Extract the [X, Y] coordinate from the center of the cell holding the provided text.  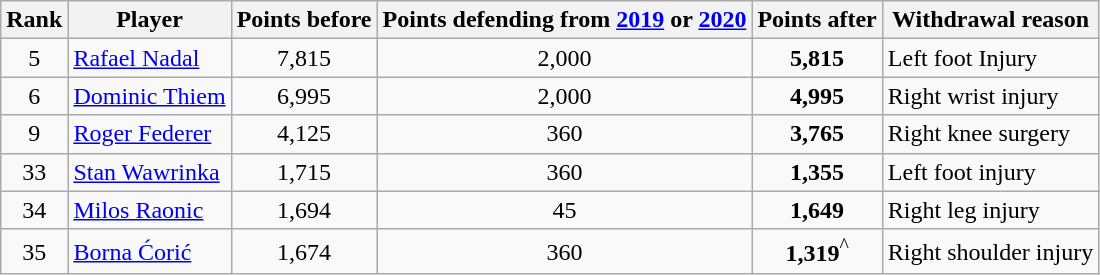
5,815 [817, 58]
35 [34, 252]
1,715 [304, 172]
Roger Federer [150, 134]
1,319^ [817, 252]
Rank [34, 20]
Right shoulder injury [990, 252]
Left foot Injury [990, 58]
3,765 [817, 134]
6,995 [304, 96]
Right leg injury [990, 210]
Borna Ćorić [150, 252]
6 [34, 96]
Milos Raonic [150, 210]
45 [564, 210]
Rafael Nadal [150, 58]
Left foot injury [990, 172]
1,674 [304, 252]
1,694 [304, 210]
5 [34, 58]
Points defending from 2019 or 2020 [564, 20]
Points before [304, 20]
Withdrawal reason [990, 20]
34 [34, 210]
7,815 [304, 58]
9 [34, 134]
4,125 [304, 134]
1,649 [817, 210]
Stan Wawrinka [150, 172]
4,995 [817, 96]
33 [34, 172]
Right wrist injury [990, 96]
Dominic Thiem [150, 96]
1,355 [817, 172]
Points after [817, 20]
Right knee surgery [990, 134]
Player [150, 20]
